Scan for the cell matching the given text and deliver its (x, y) coordinate at center. 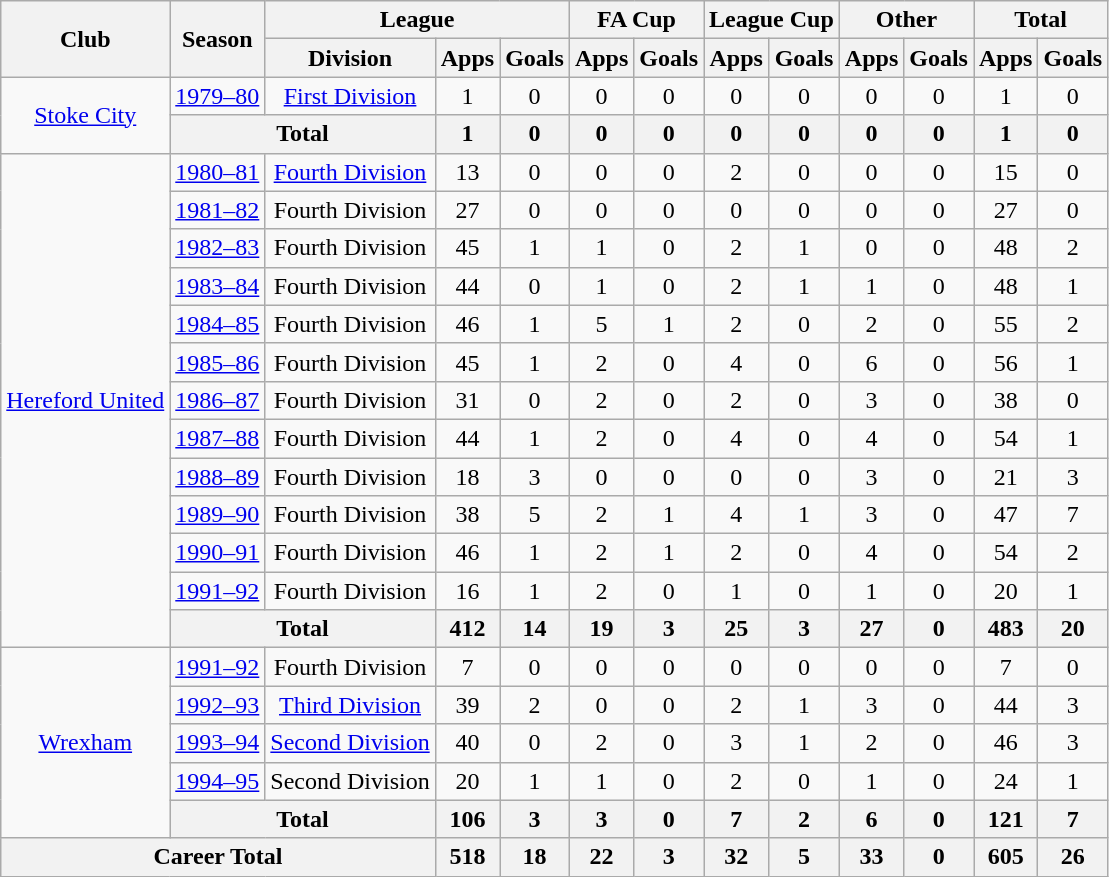
1988–89 (218, 477)
16 (467, 591)
1979–80 (218, 96)
Season (218, 39)
League (418, 20)
483 (1006, 629)
Wrexham (86, 743)
14 (535, 629)
1987–88 (218, 438)
56 (1006, 362)
31 (467, 400)
1985–86 (218, 362)
Club (86, 39)
25 (736, 629)
1993–94 (218, 743)
1982–83 (218, 248)
1994–95 (218, 781)
1984–85 (218, 324)
Career Total (218, 857)
1992–93 (218, 705)
1983–84 (218, 286)
24 (1006, 781)
15 (1006, 172)
Division (350, 58)
1986–87 (218, 400)
Hereford United (86, 400)
FA Cup (636, 20)
605 (1006, 857)
League Cup (772, 20)
22 (601, 857)
21 (1006, 477)
412 (467, 629)
1989–90 (218, 515)
33 (871, 857)
13 (467, 172)
19 (601, 629)
Stoke City (86, 115)
1980–81 (218, 172)
47 (1006, 515)
First Division (350, 96)
1981–82 (218, 210)
Third Division (350, 705)
39 (467, 705)
518 (467, 857)
40 (467, 743)
55 (1006, 324)
Other (906, 20)
32 (736, 857)
121 (1006, 819)
1990–91 (218, 553)
26 (1073, 857)
106 (467, 819)
